For the text-containing cell, return its midpoint in [x, y] coordinate format. 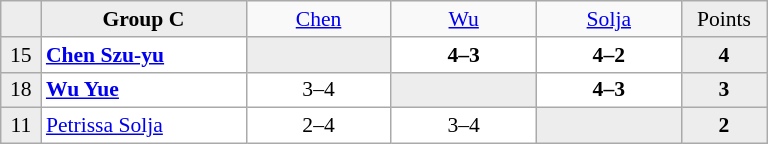
4 [724, 55]
Points [724, 19]
4–2 [608, 55]
Group C [144, 19]
11 [21, 126]
18 [21, 90]
Chen Szu-yu [144, 55]
Wu [464, 19]
Petrissa Solja [144, 126]
Wu Yue [144, 90]
Solja [608, 19]
3 [724, 90]
Chen [318, 19]
15 [21, 55]
2–4 [318, 126]
2 [724, 126]
